Capture the cell that displays the provided text and extract its [x, y] central coordinate. 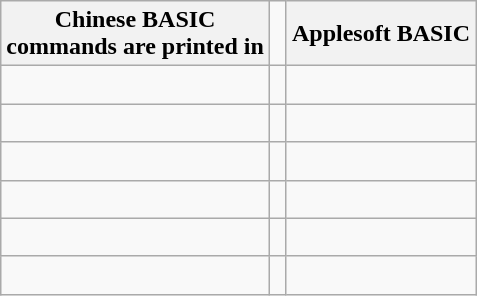
Chinese BASICcommands are printed in [136, 34]
Applesoft BASIC [380, 34]
